From the cell containing the given text, extract its center point as [x, y] coordinate. 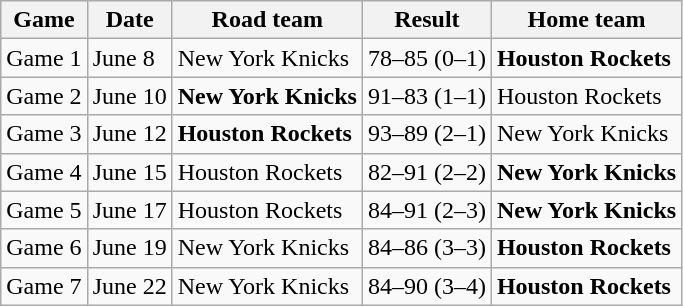
82–91 (2–2) [426, 172]
Game 1 [44, 58]
Game 6 [44, 248]
June 8 [130, 58]
June 19 [130, 248]
Road team [267, 20]
78–85 (0–1) [426, 58]
84–86 (3–3) [426, 248]
June 22 [130, 286]
Game 3 [44, 134]
Game 5 [44, 210]
84–90 (3–4) [426, 286]
June 15 [130, 172]
Game 2 [44, 96]
Game 7 [44, 286]
Date [130, 20]
June 12 [130, 134]
Home team [586, 20]
June 10 [130, 96]
91–83 (1–1) [426, 96]
June 17 [130, 210]
93–89 (2–1) [426, 134]
Result [426, 20]
Game [44, 20]
Game 4 [44, 172]
84–91 (2–3) [426, 210]
